Pinpoint the cell where the given text exists, returning its [x, y] midpoint coordinate. 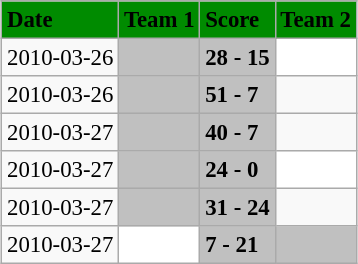
51 - 7 [238, 95]
Team 1 [160, 20]
Team 2 [316, 20]
40 - 7 [238, 133]
Date [60, 20]
Score [238, 20]
28 - 15 [238, 57]
31 - 24 [238, 208]
7 - 21 [238, 245]
24 - 0 [238, 170]
